Output the (X, Y) coordinate of the center of the cell containing the given text.  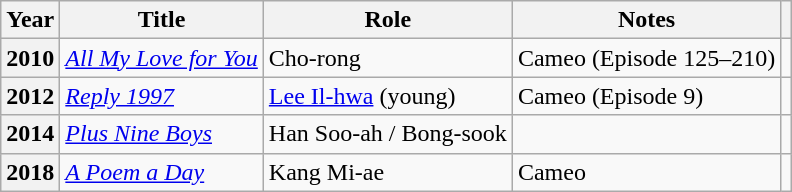
2010 (30, 58)
Cho-rong (388, 58)
Han Soo-ah / Bong-sook (388, 134)
2014 (30, 134)
Notes (646, 20)
A Poem a Day (162, 172)
Plus Nine Boys (162, 134)
All My Love for You (162, 58)
Role (388, 20)
Kang Mi-ae (388, 172)
Title (162, 20)
Cameo (Episode 9) (646, 96)
Cameo (646, 172)
Lee Il-hwa (young) (388, 96)
Reply 1997 (162, 96)
Cameo (Episode 125–210) (646, 58)
2018 (30, 172)
Year (30, 20)
2012 (30, 96)
